Return the (x, y) coordinate for the center point of the cell that contains the specified text.  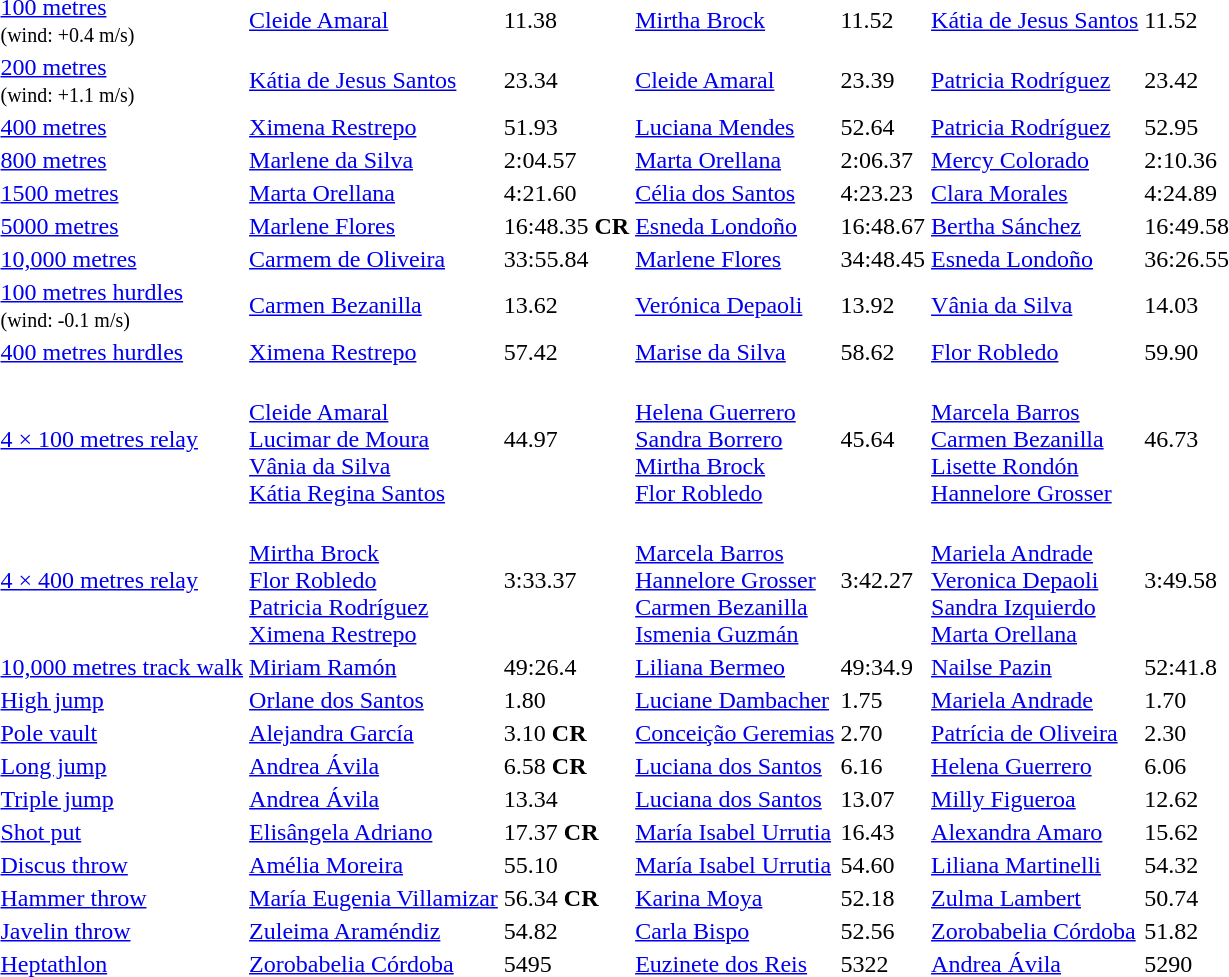
54.82 (566, 931)
49:34.9 (883, 667)
Mariela AndradeVeronica DepaoliSandra IzquierdoMarta Orellana (1035, 580)
Mirtha BrockFlor RobledoPatricia RodríguezXimena Restrepo (374, 580)
52.56 (883, 931)
Mariela Andrade (1035, 700)
13.62 (566, 306)
Luciane Dambacher (735, 700)
Marcela BarrosCarmen BezanillaLisette RondónHannelore Grosser (1035, 439)
Luciana Mendes (735, 127)
13.07 (883, 799)
Zulma Lambert (1035, 898)
Clara Morales (1035, 193)
13.92 (883, 306)
Flor Robledo (1035, 352)
52.18 (883, 898)
56.34 CR (566, 898)
54.60 (883, 865)
49:26.4 (566, 667)
Liliana Bermeo (735, 667)
Carla Bispo (735, 931)
Helena GuerreroSandra BorreroMirtha BrockFlor Robledo (735, 439)
33:55.84 (566, 259)
Cleide AmaralLucimar de MouraVânia da SilvaKátia Regina Santos (374, 439)
52.64 (883, 127)
4:23.23 (883, 193)
23.34 (566, 80)
María Eugenia Villamizar (374, 898)
Patrícia de Oliveira (1035, 733)
Cleide Amaral (735, 80)
Orlane dos Santos (374, 700)
44.97 (566, 439)
Karina Moya (735, 898)
Marise da Silva (735, 352)
3:33.37 (566, 580)
Miriam Ramón (374, 667)
Amélia Moreira (374, 865)
Elisângela Adriano (374, 832)
Kátia de Jesus Santos (374, 80)
45.64 (883, 439)
17.37 CR (566, 832)
Mercy Colorado (1035, 160)
Marlene da Silva (374, 160)
2:04.57 (566, 160)
Verónica Depaoli (735, 306)
Carmen Bezanilla (374, 306)
3:42.27 (883, 580)
23.39 (883, 80)
Célia dos Santos (735, 193)
3.10 CR (566, 733)
Nailse Pazin (1035, 667)
Vânia da Silva (1035, 306)
16:48.35 CR (566, 226)
Bertha Sánchez (1035, 226)
13.34 (566, 799)
55.10 (566, 865)
58.62 (883, 352)
Milly Figueroa (1035, 799)
16.43 (883, 832)
Conceição Geremias (735, 733)
Carmem de Oliveira (374, 259)
57.42 (566, 352)
Marcela BarrosHannelore GrosserCarmen BezanillaIsmenia Guzmán (735, 580)
6.58 CR (566, 766)
1.75 (883, 700)
Liliana Martinelli (1035, 865)
Alexandra Amaro (1035, 832)
2:06.37 (883, 160)
1.80 (566, 700)
16:48.67 (883, 226)
Zuleima Araméndiz (374, 931)
Alejandra García (374, 733)
2.70 (883, 733)
4:21.60 (566, 193)
6.16 (883, 766)
Helena Guerrero (1035, 766)
34:48.45 (883, 259)
Zorobabelia Córdoba (1035, 931)
51.93 (566, 127)
